Search for the cell housing the specified text and yield its (X, Y) center coordinate. 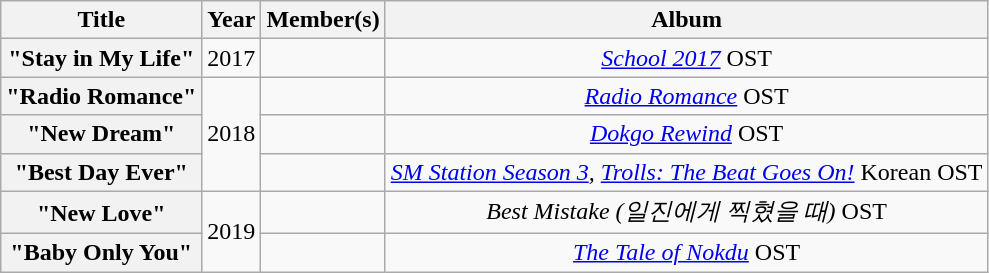
"New Dream" (102, 134)
"Radio Romance" (102, 96)
Title (102, 20)
"New Love" (102, 212)
Radio Romance OST (686, 96)
"Best Day Ever" (102, 172)
The Tale of Nokdu OST (686, 253)
SM Station Season 3, Trolls: The Beat Goes On! Korean OST (686, 172)
2019 (232, 232)
"Stay in My Life" (102, 58)
2018 (232, 134)
Dokgo Rewind OST (686, 134)
School 2017 OST (686, 58)
Album (686, 20)
Year (232, 20)
Best Mistake (일진에게 찍혔을 때) OST (686, 212)
2017 (232, 58)
Member(s) (323, 20)
"Baby Only You" (102, 253)
